Capture the cell that displays the provided text and extract its [x, y] central coordinate. 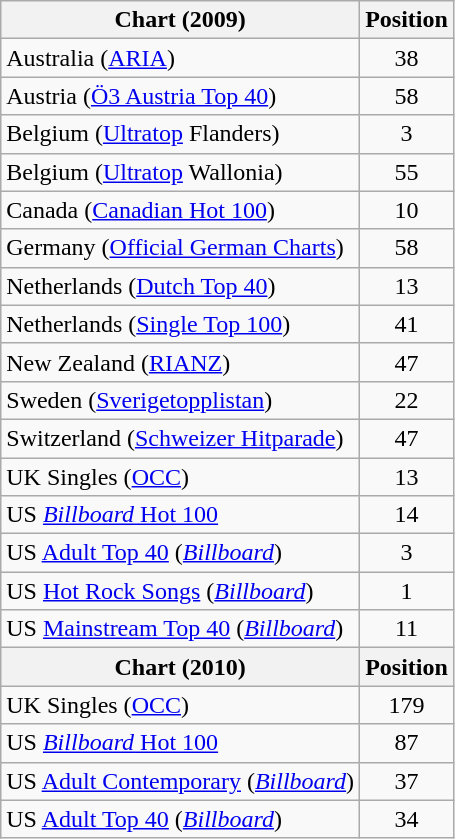
87 [407, 743]
11 [407, 629]
Switzerland (Schweizer Hitparade) [180, 438]
Sweden (Sverigetopplistan) [180, 400]
38 [407, 58]
Belgium (Ultratop Flanders) [180, 134]
10 [407, 210]
14 [407, 515]
37 [407, 781]
34 [407, 819]
Belgium (Ultratop Wallonia) [180, 172]
Netherlands (Single Top 100) [180, 324]
55 [407, 172]
Germany (Official German Charts) [180, 248]
US Mainstream Top 40 (Billboard) [180, 629]
22 [407, 400]
Netherlands (Dutch Top 40) [180, 286]
179 [407, 705]
New Zealand (RIANZ) [180, 362]
41 [407, 324]
Austria (Ö3 Austria Top 40) [180, 96]
US Adult Contemporary (Billboard) [180, 781]
Australia (ARIA) [180, 58]
Chart (2010) [180, 667]
1 [407, 591]
US Hot Rock Songs (Billboard) [180, 591]
Canada (Canadian Hot 100) [180, 210]
Chart (2009) [180, 20]
